Determine the (X, Y) coordinate at the center of the cell enclosing the given text.  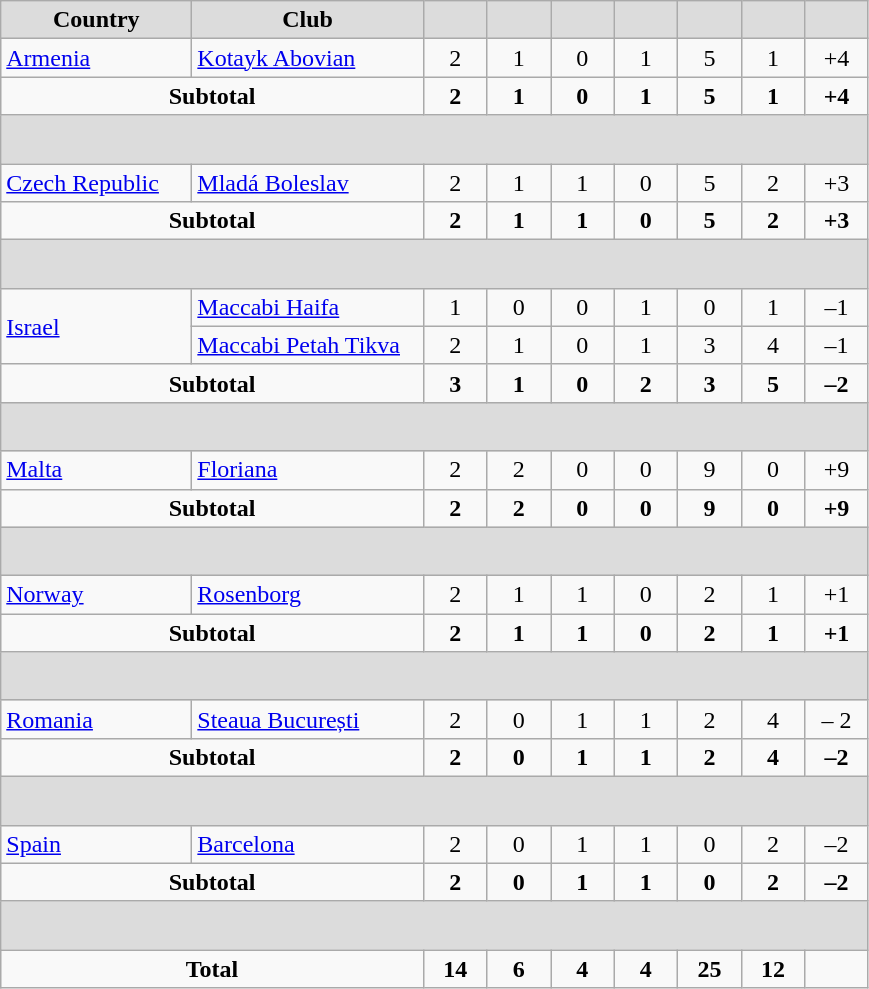
Kotayk Abovian (308, 58)
Norway (96, 595)
Total (212, 969)
Club (308, 20)
Steaua București (308, 719)
Barcelona (308, 844)
– 2 (837, 719)
Spain (96, 844)
12 (773, 969)
Floriana (308, 470)
6 (519, 969)
Country (96, 20)
25 (710, 969)
Rosenborg (308, 595)
Czech Republic (96, 183)
Israel (96, 326)
Romania (96, 719)
Maccabi Petah Tikva (308, 345)
Armenia (96, 58)
14 (455, 969)
Mladá Boleslav (308, 183)
Malta (96, 470)
Maccabi Haifa (308, 307)
